Return (X, Y) of the center of cell containing provided text 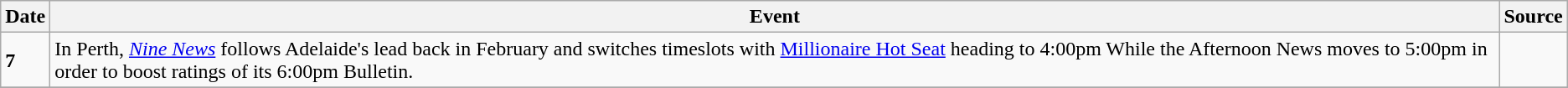
7 (25, 60)
Event (775, 17)
Date (25, 17)
Source (1533, 17)
